Capture the cell that displays the provided text and extract its (X, Y) central coordinate. 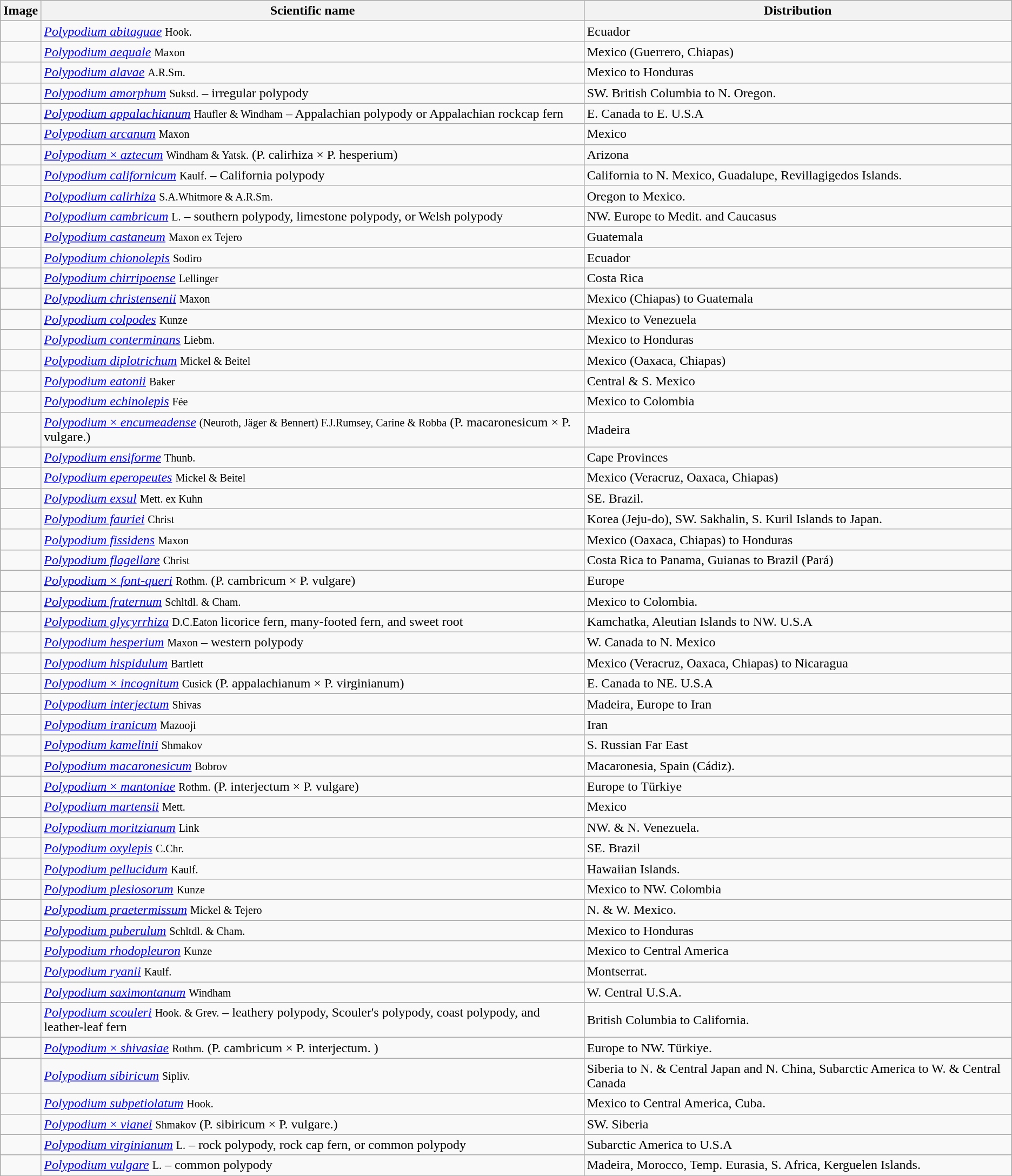
Oregon to Mexico. (798, 196)
Polypodium plesiosorum Kunze (312, 889)
Polypodium christensenii Maxon (312, 299)
Mexico to Central America (798, 951)
Korea (Jeju-do), SW. Sakhalin, S. Kuril Islands to Japan. (798, 519)
Polypodium martensii Mett. (312, 807)
Polypodium cambricum L. – southern polypody, limestone polypody, or Welsh polypody (312, 216)
Polypodium eperopeutes Mickel & Beitel (312, 478)
Costa Rica (798, 278)
NW. & N. Venezuela. (798, 827)
Mexico to Colombia. (798, 602)
Polypodium glycyrrhiza D.C.Eaton licorice fern, many-footed fern, and sweet root (312, 622)
Polypodium hispidulum Bartlett (312, 663)
Polypodium chionolepis Sodiro (312, 258)
S. Russian Far East (798, 745)
Polypodium interjectum Shivas (312, 704)
Guatemala (798, 237)
Polypodium sibiricum Sipliv. (312, 1075)
Polypodium moritzianum Link (312, 827)
Madeira (798, 429)
Polypodium exsul Mett. ex Kuhn (312, 498)
Arizona (798, 155)
Cape Provinces (798, 457)
Polypodium diplotrichum Mickel & Beitel (312, 360)
Subarctic America to U.S.A (798, 1145)
Scientific name (312, 11)
Mexico to Venezuela (798, 319)
SW. Siberia (798, 1124)
Polypodium aequale Maxon (312, 52)
Polypodium fauriei Christ (312, 519)
Polypodium virginianum L. – rock polypody, rock cap fern, or common polypody (312, 1145)
California to N. Mexico, Guadalupe, Revillagigedos Islands. (798, 175)
Polypodium × aztecum Windham & Yatsk. (P. calirhiza × P. hesperium) (312, 155)
Polypodium fraternum Schltdl. & Cham. (312, 602)
Polypodium vulgare L. – common polypody (312, 1165)
E. Canada to NE. U.S.A (798, 684)
Polypodium ryanii Kaulf. (312, 972)
Image (21, 11)
Polypodium hesperium Maxon – western polypody (312, 643)
Polypodium castaneum Maxon ex Tejero (312, 237)
NW. Europe to Medit. and Caucasus (798, 216)
Polypodium kamelinii Shmakov (312, 745)
British Columbia to California. (798, 1020)
Polypodium abitaguae Hook. (312, 31)
Polypodium californicum Kaulf. – California polypody (312, 175)
Polypodium chirripoense Lellinger (312, 278)
N. & W. Mexico. (798, 910)
Polypodium × encumeadense (Neuroth, Jäger & Bennert) F.J.Rumsey, Carine & Robba (P. macaronesicum × P. vulgare.) (312, 429)
Polypodium calirhiza S.A.Whitmore & A.R.Sm. (312, 196)
Polypodium puberulum Schltdl. & Cham. (312, 930)
Polypodium × shivasiae Rothm. (P. cambricum × P. interjectum. ) (312, 1048)
Polypodium praetermissum Mickel & Tejero (312, 910)
Costa Rica to Panama, Guianas to Brazil (Pará) (798, 560)
Central & S. Mexico (798, 381)
Mexico (Guerrero, Chiapas) (798, 52)
Iran (798, 725)
Mexico (Oaxaca, Chiapas) to Honduras (798, 539)
Polypodium × incognitum Cusick (P. appalachianum × P. virginianum) (312, 684)
Polypodium iranicum Mazooji (312, 725)
Polypodium arcanum Maxon (312, 134)
Europe (798, 580)
Mexico (Oaxaca, Chiapas) (798, 360)
E. Canada to E. U.S.A (798, 113)
Kamchatka, Aleutian Islands to NW. U.S.A (798, 622)
Hawaiian Islands. (798, 868)
Polypodium × vianei Shmakov (P. sibiricum × P. vulgare.) (312, 1124)
Polypodium amorphum Suksd. – irregular polypody (312, 93)
Polypodium × font-queri Rothm. (P. cambricum × P. vulgare) (312, 580)
W. Canada to N. Mexico (798, 643)
Polypodium echinolepis Fée (312, 402)
Polypodium ensiforme Thunb. (312, 457)
Polypodium × mantoniae Rothm. (P. interjectum × P. vulgare) (312, 786)
Polypodium flagellare Christ (312, 560)
Mexico (Veracruz, Oaxaca, Chiapas) (798, 478)
Mexico to NW. Colombia (798, 889)
Madeira, Morocco, Temp. Eurasia, S. Africa, Kerguelen Islands. (798, 1165)
Mexico to Central America, Cuba. (798, 1104)
Polypodium pellucidum Kaulf. (312, 868)
Macaronesia, Spain (Cádiz). (798, 766)
Siberia to N. & Central Japan and N. China, Subarctic America to W. & Central Canada (798, 1075)
Polypodium rhodopleuron Kunze (312, 951)
Montserrat. (798, 972)
Polypodium fissidens Maxon (312, 539)
Polypodium appalachianum Haufler & Windham – Appalachian polypody or Appalachian rockcap fern (312, 113)
SW. British Columbia to N. Oregon. (798, 93)
SE. Brazil. (798, 498)
Polypodium subpetiolatum Hook. (312, 1104)
Europe to NW. Türkiye. (798, 1048)
Europe to Türkiye (798, 786)
Mexico (Veracruz, Oaxaca, Chiapas) to Nicaragua (798, 663)
Madeira, Europe to Iran (798, 704)
Polypodium saximontanum Windham (312, 992)
Polypodium scouleri Hook. & Grev. – leathery polypody, Scouler's polypody, coast polypody, and leather-leaf fern (312, 1020)
Mexico to Colombia (798, 402)
Mexico (Chiapas) to Guatemala (798, 299)
Distribution (798, 11)
Polypodium macaronesicum Bobrov (312, 766)
Polypodium eatonii Baker (312, 381)
Polypodium oxylepis C.Chr. (312, 848)
Polypodium alavae A.R.Sm. (312, 72)
SE. Brazil (798, 848)
Polypodium conterminans Liebm. (312, 340)
Polypodium colpodes Kunze (312, 319)
W. Central U.S.A. (798, 992)
